Find where the given text appears and provide that cell's center as [x, y] coordinate. 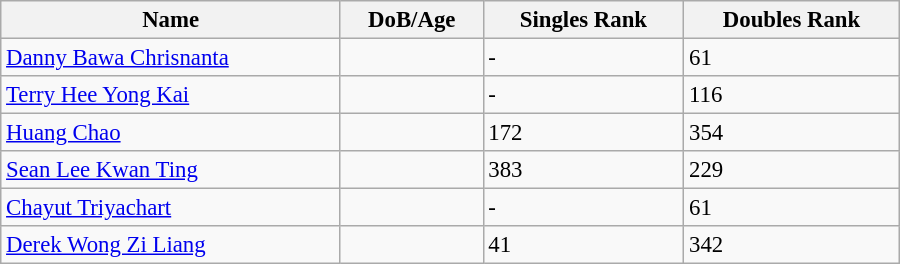
229 [792, 170]
DoB/Age [412, 20]
Huang Chao [171, 133]
Name [171, 20]
41 [584, 245]
Sean Lee Kwan Ting [171, 170]
Danny Bawa Chrisnanta [171, 58]
383 [584, 170]
Chayut Triyachart [171, 208]
354 [792, 133]
342 [792, 245]
Singles Rank [584, 20]
Terry Hee Yong Kai [171, 95]
172 [584, 133]
Derek Wong Zi Liang [171, 245]
Doubles Rank [792, 20]
116 [792, 95]
